Extract the [x, y] coordinate from the center of the cell holding the provided text.  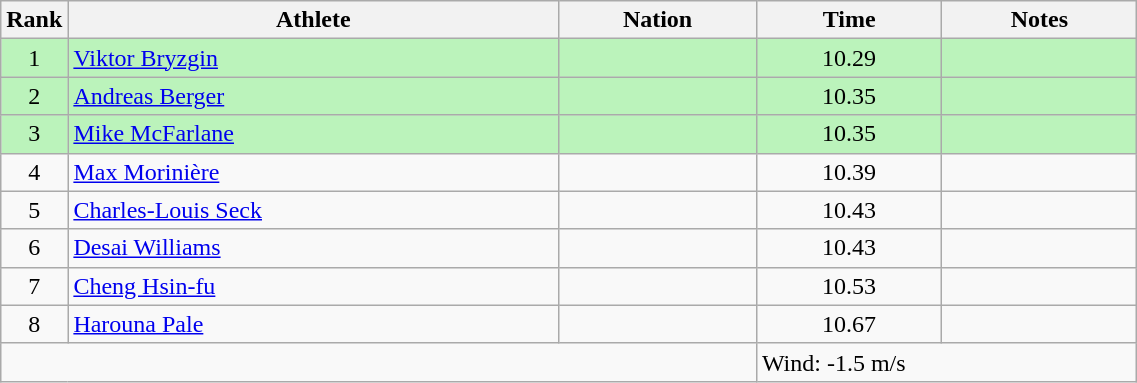
7 [34, 286]
Harouna Pale [314, 324]
6 [34, 248]
Nation [658, 20]
Charles-Louis Seck [314, 210]
10.67 [848, 324]
Desai Williams [314, 248]
10.29 [848, 58]
Time [848, 20]
1 [34, 58]
8 [34, 324]
3 [34, 134]
10.53 [848, 286]
Rank [34, 20]
Andreas Berger [314, 96]
Mike McFarlane [314, 134]
Notes [1040, 20]
10.39 [848, 172]
Cheng Hsin-fu [314, 286]
Viktor Bryzgin [314, 58]
4 [34, 172]
Max Morinière [314, 172]
Wind: -1.5 m/s [946, 362]
5 [34, 210]
2 [34, 96]
Athlete [314, 20]
